Return the (x, y) coordinate for the center point of the cell that contains the specified text.  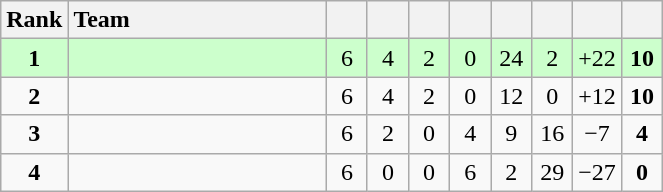
+12 (598, 96)
16 (552, 134)
24 (512, 58)
Team (198, 20)
12 (512, 96)
3 (34, 134)
Rank (34, 20)
+22 (598, 58)
1 (34, 58)
−27 (598, 172)
9 (512, 134)
−7 (598, 134)
29 (552, 172)
